Detect which cell encompasses the target text, then output its [x, y] center coordinate. 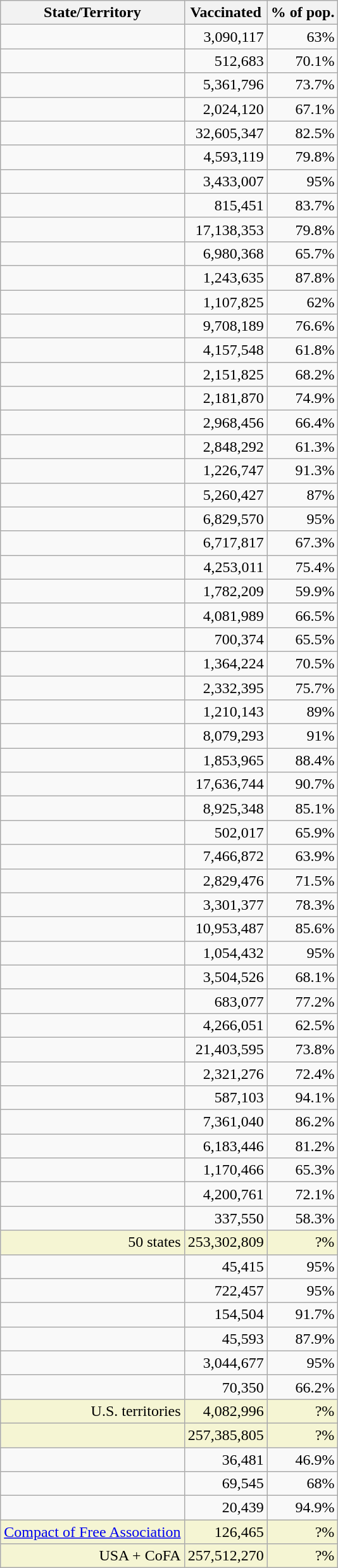
59.9% [303, 591]
126,465 [225, 1532]
70,350 [225, 1387]
90.7% [303, 784]
10,953,487 [225, 929]
1,243,635 [225, 277]
2,968,456 [225, 423]
700,374 [225, 639]
83.7% [303, 205]
63% [303, 37]
69,545 [225, 1484]
6,717,817 [225, 543]
683,077 [225, 1001]
72.1% [303, 1194]
1,853,965 [225, 760]
3,301,377 [225, 905]
63.9% [303, 857]
4,266,051 [225, 1025]
7,361,040 [225, 1122]
4,082,996 [225, 1411]
4,593,119 [225, 157]
36,481 [225, 1459]
6,980,368 [225, 253]
65.7% [303, 253]
337,550 [225, 1218]
6,829,570 [225, 519]
1,782,209 [225, 591]
3,433,007 [225, 181]
2,024,120 [225, 109]
USA + CoFA [92, 1556]
2,321,276 [225, 1074]
62% [303, 302]
62.5% [303, 1025]
17,138,353 [225, 229]
65.9% [303, 832]
66.2% [303, 1387]
74.9% [303, 398]
75.7% [303, 687]
76.6% [303, 326]
70.5% [303, 663]
87% [303, 495]
4,253,011 [225, 567]
4,081,989 [225, 615]
Vaccinated [225, 13]
94.1% [303, 1098]
73.8% [303, 1049]
87.9% [303, 1339]
1,364,224 [225, 663]
65.3% [303, 1170]
512,683 [225, 61]
20,439 [225, 1508]
3,090,117 [225, 37]
77.2% [303, 1001]
67.3% [303, 543]
85.1% [303, 808]
88.4% [303, 760]
73.7% [303, 85]
2,151,825 [225, 374]
78.3% [303, 905]
4,157,548 [225, 350]
3,044,677 [225, 1363]
Compact of Free Association [92, 1532]
% of pop. [303, 13]
61.8% [303, 350]
75.4% [303, 567]
71.5% [303, 881]
2,848,292 [225, 447]
87.8% [303, 277]
58.3% [303, 1218]
46.9% [303, 1459]
7,466,872 [225, 857]
91.3% [303, 471]
1,107,825 [225, 302]
9,708,189 [225, 326]
815,451 [225, 205]
94.9% [303, 1508]
45,593 [225, 1339]
2,829,476 [225, 881]
66.5% [303, 615]
68.1% [303, 977]
68% [303, 1484]
6,183,446 [225, 1146]
68.2% [303, 374]
722,457 [225, 1291]
21,403,595 [225, 1049]
1,170,466 [225, 1170]
86.2% [303, 1122]
257,385,805 [225, 1435]
70.1% [303, 61]
3,504,526 [225, 977]
67.1% [303, 109]
587,103 [225, 1098]
4,200,761 [225, 1194]
66.4% [303, 423]
253,302,809 [225, 1242]
45,415 [225, 1266]
8,925,348 [225, 808]
82.5% [303, 133]
154,504 [225, 1315]
2,181,870 [225, 398]
65.5% [303, 639]
50 states [92, 1242]
5,361,796 [225, 85]
91.7% [303, 1315]
89% [303, 712]
17,636,744 [225, 784]
1,054,432 [225, 953]
State/Territory [92, 13]
85.6% [303, 929]
72.4% [303, 1074]
U.S. territories [92, 1411]
1,210,143 [225, 712]
81.2% [303, 1146]
8,079,293 [225, 736]
2,332,395 [225, 687]
32,605,347 [225, 133]
1,226,747 [225, 471]
91% [303, 736]
61.3% [303, 447]
5,260,427 [225, 495]
257,512,270 [225, 1556]
502,017 [225, 832]
